Provide the (x, y) coordinate of the cell's center where the given text is located.  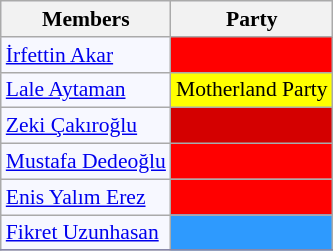
İrfettin Akar (86, 55)
Fikret Uzunhasan (86, 233)
Party (252, 19)
Members (86, 19)
Motherland Party (252, 90)
Zeki Çakıroğlu (86, 126)
Enis Yalım Erez (86, 197)
Lale Aytaman (86, 90)
Mustafa Dedeoğlu (86, 162)
